Search for the cell housing the specified text and yield its (x, y) center coordinate. 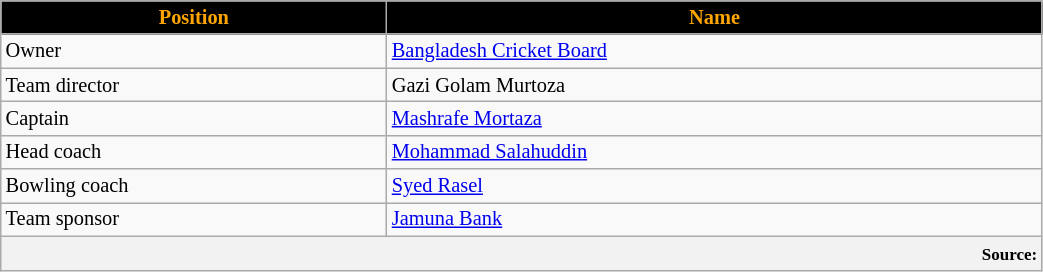
Gazi Golam Murtoza (714, 85)
Team sponsor (194, 219)
Mohammad Salahuddin (714, 152)
Owner (194, 51)
Syed Rasel (714, 186)
Team director (194, 85)
Position (194, 17)
Jamuna Bank (714, 219)
Head coach (194, 152)
Captain (194, 118)
Mashrafe Mortaza (714, 118)
Bangladesh Cricket Board (714, 51)
Source: (522, 253)
Name (714, 17)
Bowling coach (194, 186)
